From the cell containing the given text, extract its center point as [X, Y] coordinate. 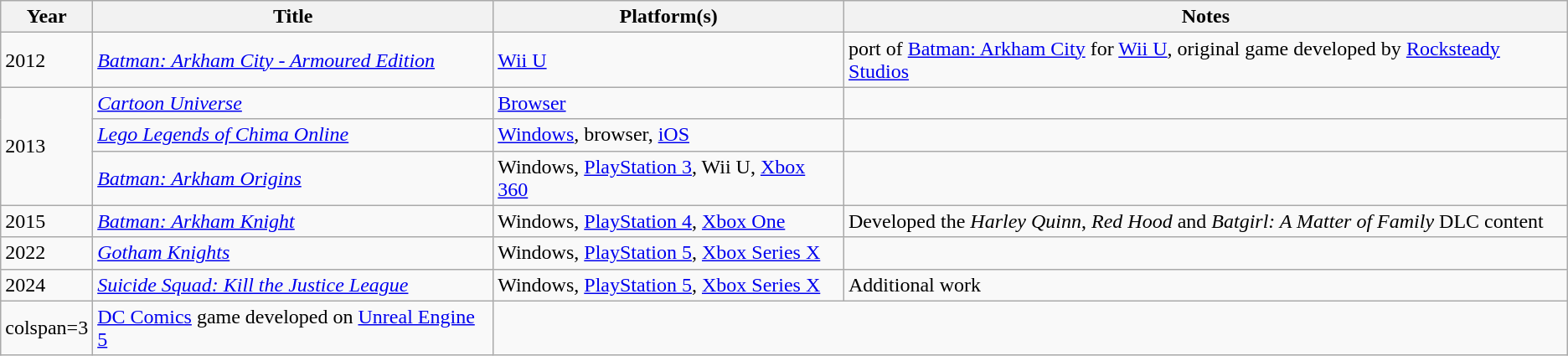
Notes [1206, 17]
Windows, browser, iOS [668, 135]
Batman: Arkham City - Armoured Edition [293, 60]
Cartoon Universe [293, 103]
Platform(s) [668, 17]
colspan=3 [47, 328]
2022 [47, 253]
2012 [47, 60]
Year [47, 17]
Lego Legends of Chima Online [293, 135]
Gotham Knights [293, 253]
Batman: Arkham Origins [293, 178]
Windows, PlayStation 4, Xbox One [668, 221]
DC Comics game developed on Unreal Engine 5 [293, 328]
Browser [668, 103]
2015 [47, 221]
Batman: Arkham Knight [293, 221]
Wii U [668, 60]
2024 [47, 285]
Suicide Squad: Kill the Justice League [293, 285]
Windows, PlayStation 3, Wii U, Xbox 360 [668, 178]
Additional work [1206, 285]
port of Batman: Arkham City for Wii U, original game developed by Rocksteady Studios [1206, 60]
Developed the Harley Quinn, Red Hood and Batgirl: A Matter of Family DLC content [1206, 221]
2013 [47, 146]
Title [293, 17]
